Find where the given text appears and provide that cell's center as [X, Y] coordinate. 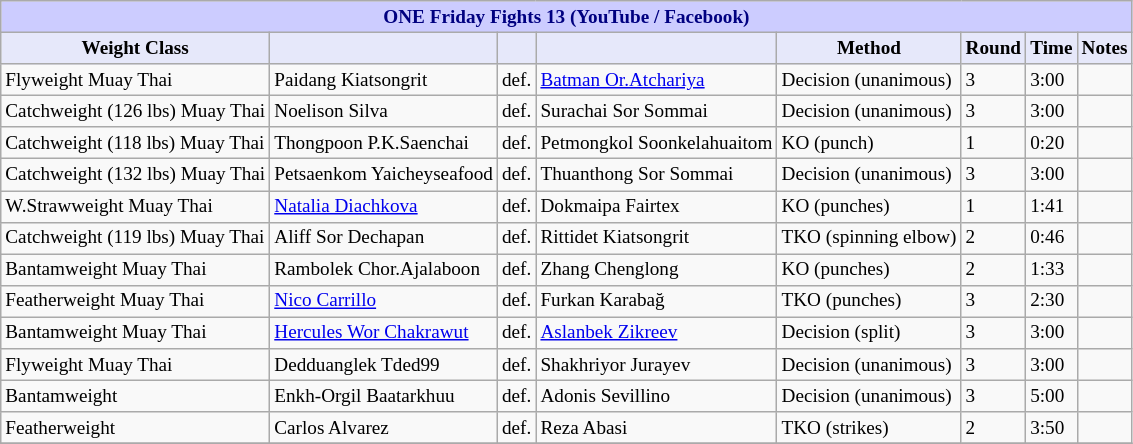
3:50 [1052, 428]
Thongpoon P.K.Saenchai [384, 143]
Dedduanglek Tded99 [384, 365]
Time [1052, 48]
Notes [1104, 48]
TKO (strikes) [869, 428]
Aliff Sor Dechapan [384, 238]
Natalia Diachkova [384, 206]
TKO (spinning elbow) [869, 238]
Rittidet Kiatsongrit [656, 238]
Weight Class [136, 48]
Featherweight Muay Thai [136, 301]
Shakhriyor Jurayev [656, 365]
Reza Abasi [656, 428]
Petsaenkom Yaicheyseafood [384, 175]
2:30 [1052, 301]
TKO (punches) [869, 301]
Enkh-Orgil Baatarkhuu [384, 396]
Noelison Silva [384, 111]
5:00 [1052, 396]
Aslanbek Zikreev [656, 333]
Batman Or.Atchariya [656, 80]
Featherweight [136, 428]
Adonis Sevillino [656, 396]
ONE Friday Fights 13 (YouTube / Facebook) [566, 17]
W.Strawweight Muay Thai [136, 206]
Bantamweight [136, 396]
1:33 [1052, 270]
Method [869, 48]
Dokmaipa Fairtex [656, 206]
Furkan Karabağ [656, 301]
Surachai Sor Sommai [656, 111]
Hercules Wor Chakrawut [384, 333]
Catchweight (118 lbs) Muay Thai [136, 143]
0:46 [1052, 238]
Carlos Alvarez [384, 428]
Catchweight (119 lbs) Muay Thai [136, 238]
Catchweight (126 lbs) Muay Thai [136, 111]
Catchweight (132 lbs) Muay Thai [136, 175]
0:20 [1052, 143]
KO (punch) [869, 143]
Round [994, 48]
Rambolek Chor.Ajalaboon [384, 270]
Thuanthong Sor Sommai [656, 175]
Paidang Kiatsongrit [384, 80]
Nico Carrillo [384, 301]
Zhang Chenglong [656, 270]
1:41 [1052, 206]
Decision (split) [869, 333]
Petmongkol Soonkelahuaitom [656, 143]
